Find where the given text appears and provide that cell's center as [X, Y] coordinate. 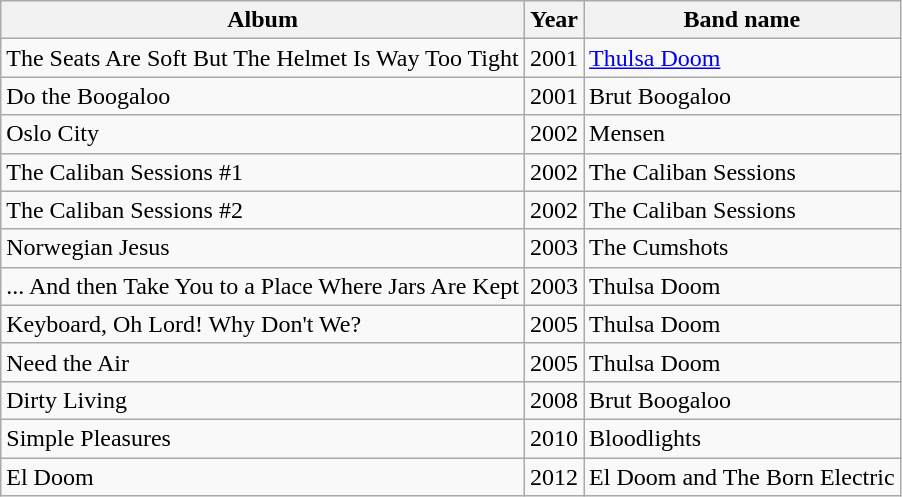
Norwegian Jesus [263, 248]
The Seats Are Soft But The Helmet Is Way Too Tight [263, 58]
Year [554, 20]
The Caliban Sessions #1 [263, 172]
Mensen [742, 134]
... And then Take You to a Place Where Jars Are Kept [263, 286]
Oslo City [263, 134]
The Cumshots [742, 248]
El Doom and The Born Electric [742, 477]
Bloodlights [742, 438]
Need the Air [263, 362]
Keyboard, Oh Lord! Why Don't We? [263, 324]
Simple Pleasures [263, 438]
Band name [742, 20]
Album [263, 20]
The Caliban Sessions #2 [263, 210]
El Doom [263, 477]
2010 [554, 438]
Do the Boogaloo [263, 96]
2008 [554, 400]
Dirty Living [263, 400]
2012 [554, 477]
